Search for the cell housing the specified text and yield its (x, y) center coordinate. 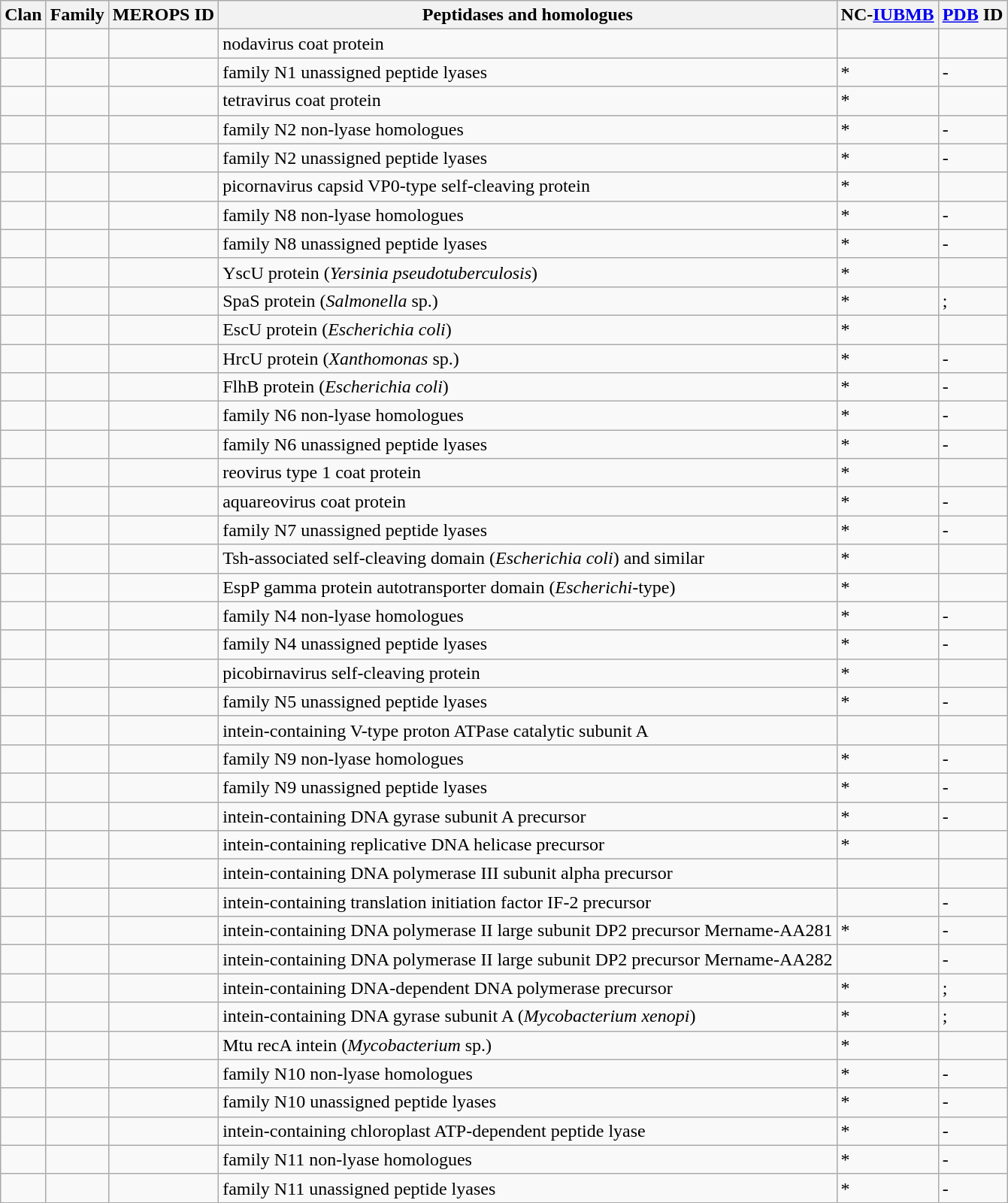
picobirnavirus self-cleaving protein (528, 673)
HrcU protein (Xanthomonas sp.) (528, 359)
intein-containing DNA gyrase subunit A precursor (528, 816)
SpaS protein (Salmonella sp.) (528, 301)
intein-containing DNA polymerase II large subunit DP2 precursor Mername-AA282 (528, 959)
family N1 unassigned peptide lyases (528, 72)
NC-IUBMB (887, 15)
family N10 non-lyase homologues (528, 1074)
PDB ID (973, 15)
nodavirus coat protein (528, 44)
FlhB protein (Escherichia coli) (528, 387)
family N4 non-lyase homologues (528, 616)
aquareovirus coat protein (528, 502)
Family (77, 15)
Clan (23, 15)
EscU protein (Escherichia coli) (528, 329)
picornavirus capsid VP0-type self-cleaving protein (528, 186)
intein-containing DNA polymerase III subunit alpha precursor (528, 874)
family N10 unassigned peptide lyases (528, 1102)
MEROPS ID (163, 15)
family N4 unassigned peptide lyases (528, 644)
intein-containing V-type proton ATPase catalytic subunit A (528, 730)
family N2 unassigned peptide lyases (528, 158)
Tsh-associated self-cleaving domain (Escherichia coli) and similar (528, 559)
intein-containing DNA polymerase II large subunit DP2 precursor Mername-AA281 (528, 931)
family N7 unassigned peptide lyases (528, 530)
tetravirus coat protein (528, 101)
intein-containing DNA gyrase subunit A (Mycobacterium xenopi) (528, 1017)
intein-containing translation initiation factor IF-2 precursor (528, 902)
family N6 unassigned peptide lyases (528, 444)
YscU protein (Yersinia pseudotuberculosis) (528, 272)
reovirus type 1 coat protein (528, 473)
family N8 non-lyase homologues (528, 215)
family N9 unassigned peptide lyases (528, 787)
family N6 non-lyase homologues (528, 416)
Peptidases and homologues (528, 15)
family N5 unassigned peptide lyases (528, 701)
family N2 non-lyase homologues (528, 129)
EspP gamma protein autotransporter domain (Escherichi-type) (528, 587)
intein-containing DNA-dependent DNA polymerase precursor (528, 988)
family N8 unassigned peptide lyases (528, 244)
intein-containing replicative DNA helicase precursor (528, 845)
family N9 non-lyase homologues (528, 759)
family N11 non-lyase homologues (528, 1159)
Mtu recA intein (Mycobacterium sp.) (528, 1045)
intein-containing chloroplast ATP-dependent peptide lyase (528, 1131)
family N11 unassigned peptide lyases (528, 1188)
